Determine the [X, Y] coordinate at the center of the cell enclosing the given text.  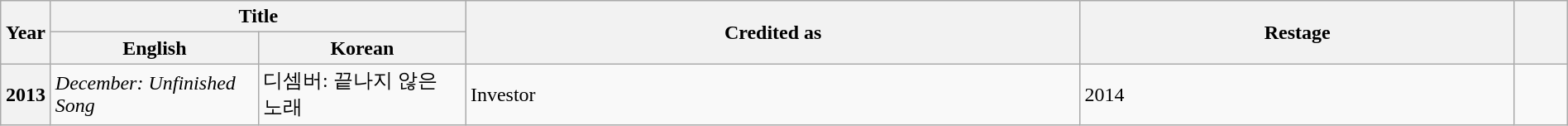
2013 [26, 94]
Credited as [772, 32]
December: Unfinished Song [154, 94]
Korean [362, 48]
Year [26, 32]
Restage [1297, 32]
2014 [1297, 94]
English [154, 48]
디셈버: 끝나지 않은 노래 [362, 94]
Investor [772, 94]
Title [258, 17]
